Return the [x, y] coordinate for the center point of the cell that contains the specified text.  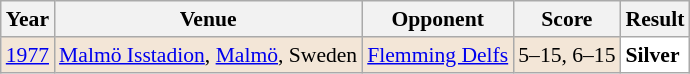
Silver [656, 55]
Venue [208, 19]
Result [656, 19]
Flemming Delfs [438, 55]
Opponent [438, 19]
Malmö Isstadion, Malmö, Sweden [208, 55]
1977 [28, 55]
5–15, 6–15 [566, 55]
Year [28, 19]
Score [566, 19]
